Capture the cell that displays the provided text and extract its (X, Y) central coordinate. 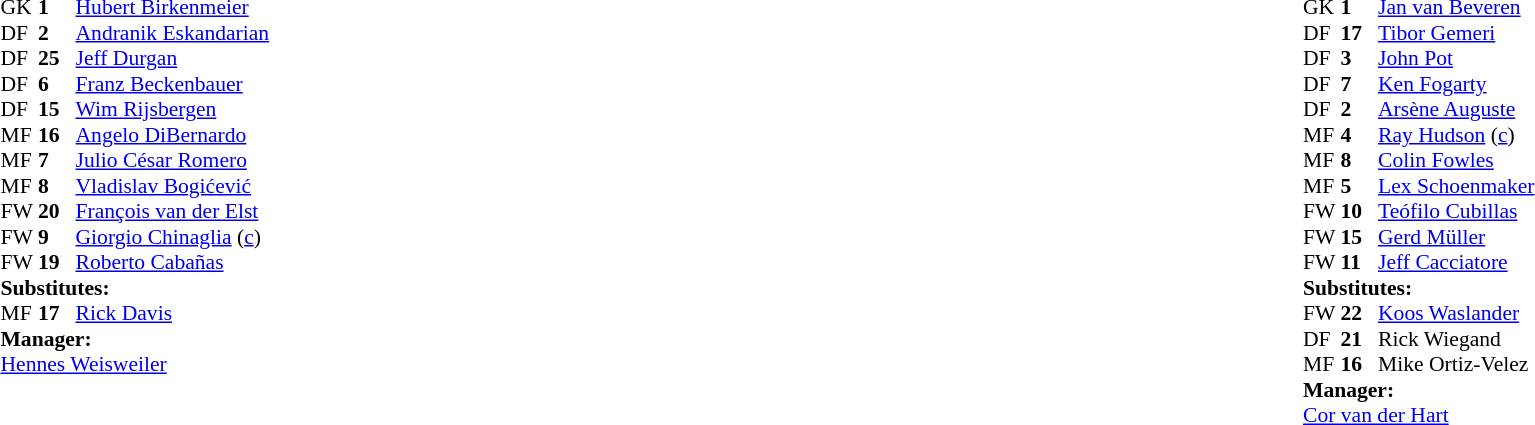
20 (57, 211)
19 (57, 263)
Jeff Cacciatore (1456, 263)
Vladislav Bogićević (173, 186)
3 (1360, 59)
6 (57, 84)
Angelo DiBernardo (173, 135)
Julio César Romero (173, 161)
25 (57, 59)
Ray Hudson (c) (1456, 135)
Wim Rijsbergen (173, 109)
Giorgio Chinaglia (c) (173, 237)
Jeff Durgan (173, 59)
Tibor Gemeri (1456, 33)
Franz Beckenbauer (173, 84)
Andranik Eskandarian (173, 33)
Lex Schoenmaker (1456, 186)
Mike Ortiz-Velez (1456, 365)
22 (1360, 313)
Rick Davis (173, 313)
Ken Fogarty (1456, 84)
4 (1360, 135)
Hennes Weisweiler (134, 365)
9 (57, 237)
11 (1360, 263)
Teófilo Cubillas (1456, 211)
5 (1360, 186)
Roberto Cabañas (173, 263)
10 (1360, 211)
John Pot (1456, 59)
Colin Fowles (1456, 161)
Arsène Auguste (1456, 109)
Rick Wiegand (1456, 339)
François van der Elst (173, 211)
21 (1360, 339)
Koos Waslander (1456, 313)
Gerd Müller (1456, 237)
